Capture the cell that displays the provided text and extract its (X, Y) central coordinate. 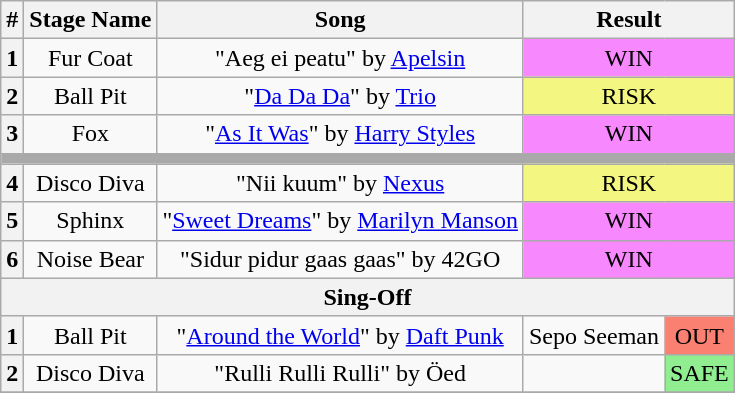
Sphinx (90, 221)
Fur Coat (90, 58)
"Around the World" by Daft Punk (340, 335)
5 (12, 221)
"Rulli Rulli Rulli" by Öed (340, 373)
Fox (90, 134)
Sepo Seeman (594, 335)
SAFE (699, 373)
6 (12, 259)
3 (12, 134)
Stage Name (90, 20)
"As It Was" by Harry Styles (340, 134)
OUT (699, 335)
# (12, 20)
"Aeg ei peatu" by Apelsin (340, 58)
Sing-Off (368, 297)
"Sidur pidur gaas gaas" by 42GO (340, 259)
Song (340, 20)
Noise Bear (90, 259)
"Sweet Dreams" by Marilyn Manson (340, 221)
4 (12, 183)
"Nii kuum" by Nexus (340, 183)
"Da Da Da" by Trio (340, 96)
Result (628, 20)
